Search for the cell housing the specified text and yield its [x, y] center coordinate. 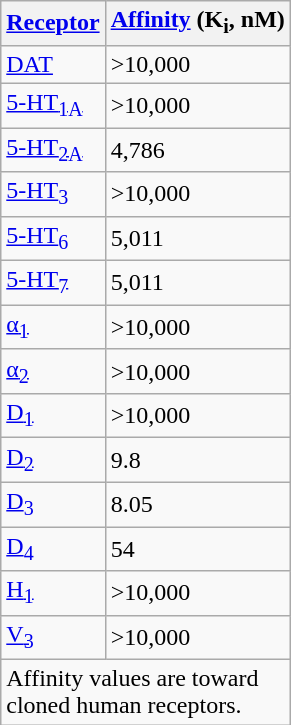
Affinity (Ki, nM) [198, 23]
54 [198, 549]
D2 [53, 460]
5-HT1A [53, 105]
H1 [53, 593]
5-HT2A [53, 150]
Affinity values are toward cloned human receptors. [146, 692]
4,786 [198, 150]
5-HT3 [53, 194]
D1 [53, 416]
5-HT7 [53, 283]
α1 [53, 327]
5-HT6 [53, 238]
Receptor [53, 23]
DAT [53, 64]
V3 [53, 637]
α2 [53, 371]
9.8 [198, 460]
D4 [53, 549]
D3 [53, 504]
8.05 [198, 504]
